Detect which cell encompasses the target text, then output its [X, Y] center coordinate. 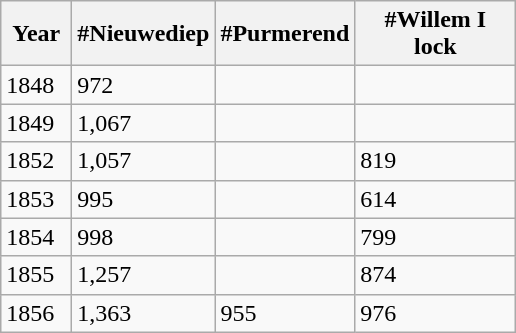
995 [144, 199]
1,257 [144, 275]
1,363 [144, 313]
1856 [36, 313]
1,067 [144, 123]
972 [144, 85]
819 [436, 161]
976 [436, 313]
1852 [36, 161]
799 [436, 237]
874 [436, 275]
1849 [36, 123]
1,057 [144, 161]
#Nieuwediep [144, 34]
Year [36, 34]
955 [285, 313]
998 [144, 237]
1853 [36, 199]
#Purmerend [285, 34]
1854 [36, 237]
#Willem I lock [436, 34]
614 [436, 199]
1855 [36, 275]
1848 [36, 85]
